Identify which cell holds the provided text, then report its (X, Y) central coordinate. 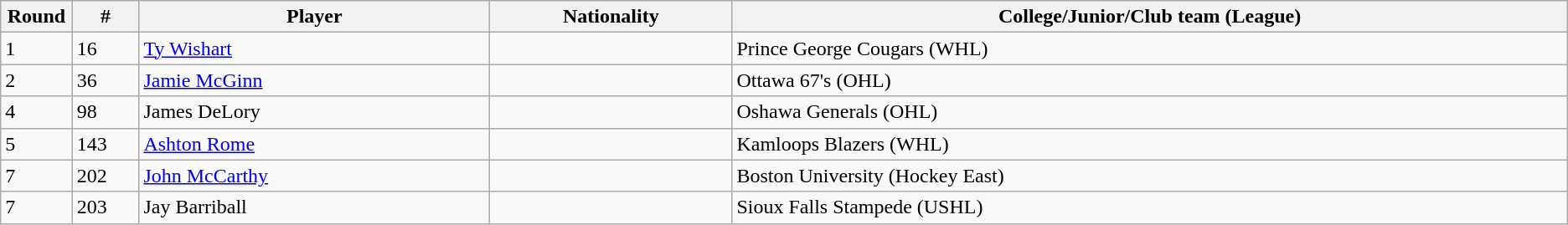
5 (37, 144)
1 (37, 49)
Ty Wishart (315, 49)
2 (37, 80)
Oshawa Generals (OHL) (1149, 112)
Player (315, 17)
202 (106, 176)
Boston University (Hockey East) (1149, 176)
16 (106, 49)
Kamloops Blazers (WHL) (1149, 144)
98 (106, 112)
Jamie McGinn (315, 80)
Ashton Rome (315, 144)
James DeLory (315, 112)
Sioux Falls Stampede (USHL) (1149, 207)
Ottawa 67's (OHL) (1149, 80)
Prince George Cougars (WHL) (1149, 49)
4 (37, 112)
36 (106, 80)
Jay Barriball (315, 207)
Round (37, 17)
# (106, 17)
College/Junior/Club team (League) (1149, 17)
John McCarthy (315, 176)
Nationality (611, 17)
143 (106, 144)
203 (106, 207)
